Capture the cell that displays the provided text and extract its [x, y] central coordinate. 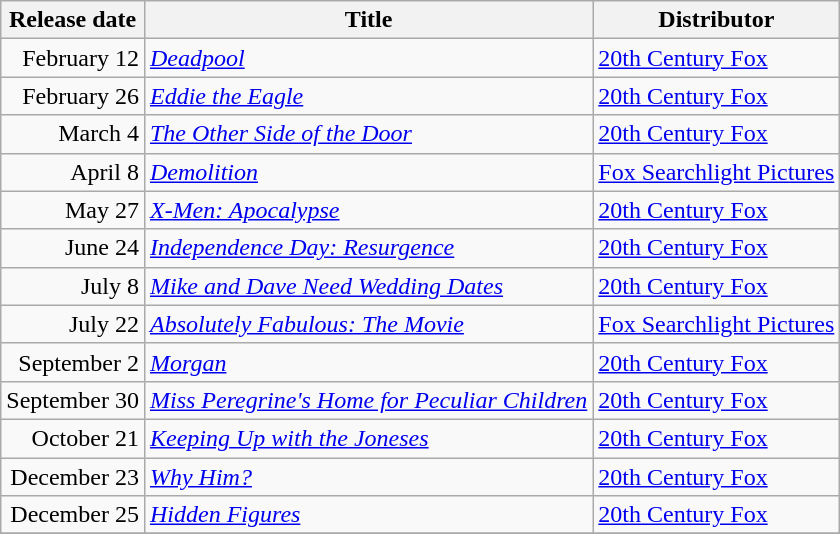
Morgan [368, 362]
July 8 [73, 286]
Title [368, 20]
June 24 [73, 248]
Independence Day: Resurgence [368, 248]
Miss Peregrine's Home for Peculiar Children [368, 400]
September 2 [73, 362]
February 26 [73, 96]
Absolutely Fabulous: The Movie [368, 324]
Deadpool [368, 58]
April 8 [73, 172]
Eddie the Eagle [368, 96]
Hidden Figures [368, 515]
May 27 [73, 210]
July 22 [73, 324]
February 12 [73, 58]
Keeping Up with the Joneses [368, 438]
September 30 [73, 400]
The Other Side of the Door [368, 134]
Why Him? [368, 477]
Distributor [716, 20]
March 4 [73, 134]
December 23 [73, 477]
Mike and Dave Need Wedding Dates [368, 286]
October 21 [73, 438]
December 25 [73, 515]
Demolition [368, 172]
Release date [73, 20]
X-Men: Apocalypse [368, 210]
